For the text-containing cell, return its midpoint in [x, y] coordinate format. 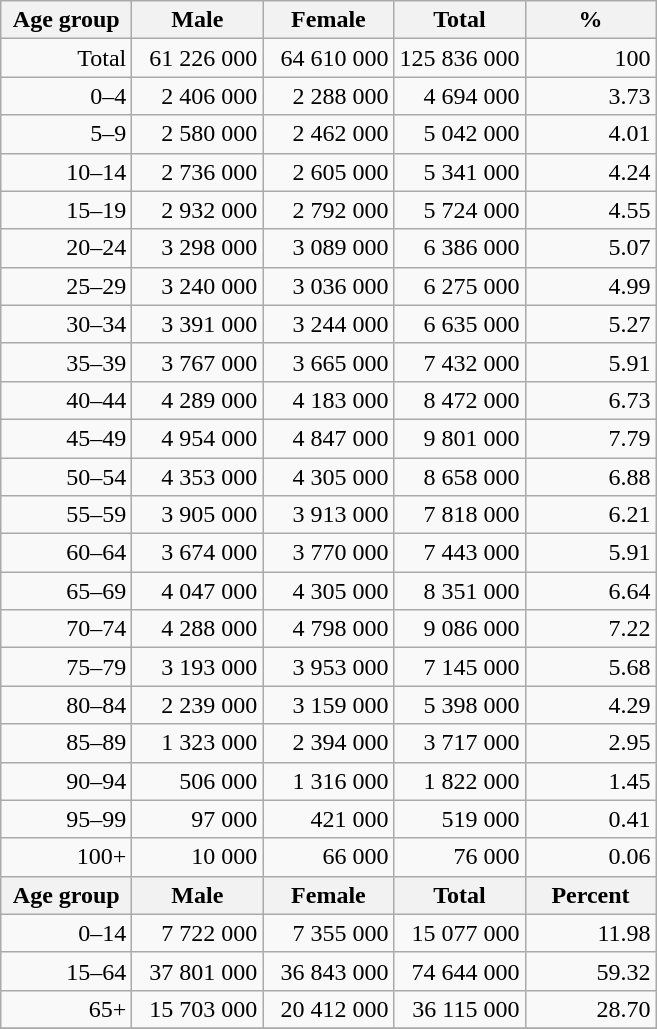
2 406 000 [198, 96]
3 159 000 [328, 705]
36 115 000 [460, 1009]
2 462 000 [328, 134]
2 394 000 [328, 743]
4.55 [590, 210]
4 047 000 [198, 591]
4 798 000 [328, 629]
3 089 000 [328, 248]
3 767 000 [198, 362]
4 288 000 [198, 629]
15–64 [66, 971]
519 000 [460, 819]
65+ [66, 1009]
0.41 [590, 819]
4 289 000 [198, 400]
66 000 [328, 857]
8 351 000 [460, 591]
0–4 [66, 96]
4 694 000 [460, 96]
55–59 [66, 515]
37 801 000 [198, 971]
3 240 000 [198, 286]
2 736 000 [198, 172]
125 836 000 [460, 58]
3.73 [590, 96]
1 323 000 [198, 743]
70–74 [66, 629]
7 145 000 [460, 667]
4.29 [590, 705]
% [590, 20]
5.27 [590, 324]
80–84 [66, 705]
4 954 000 [198, 438]
8 472 000 [460, 400]
2.95 [590, 743]
3 298 000 [198, 248]
7.79 [590, 438]
0–14 [66, 933]
15–19 [66, 210]
95–99 [66, 819]
3 905 000 [198, 515]
40–44 [66, 400]
76 000 [460, 857]
3 770 000 [328, 553]
10–14 [66, 172]
7 432 000 [460, 362]
100+ [66, 857]
15 703 000 [198, 1009]
25–29 [66, 286]
20 412 000 [328, 1009]
61 226 000 [198, 58]
10 000 [198, 857]
2 239 000 [198, 705]
1 316 000 [328, 781]
75–79 [66, 667]
2 792 000 [328, 210]
6.21 [590, 515]
3 913 000 [328, 515]
7 355 000 [328, 933]
85–89 [66, 743]
4 353 000 [198, 477]
4.24 [590, 172]
5 398 000 [460, 705]
3 193 000 [198, 667]
9 086 000 [460, 629]
0.06 [590, 857]
3 674 000 [198, 553]
5.68 [590, 667]
6 386 000 [460, 248]
5.07 [590, 248]
5 042 000 [460, 134]
Percent [590, 895]
7 443 000 [460, 553]
45–49 [66, 438]
2 932 000 [198, 210]
100 [590, 58]
4.01 [590, 134]
2 605 000 [328, 172]
3 953 000 [328, 667]
2 580 000 [198, 134]
36 843 000 [328, 971]
11.98 [590, 933]
9 801 000 [460, 438]
421 000 [328, 819]
3 717 000 [460, 743]
4 847 000 [328, 438]
6.73 [590, 400]
7.22 [590, 629]
3 391 000 [198, 324]
506 000 [198, 781]
60–64 [66, 553]
5–9 [66, 134]
65–69 [66, 591]
50–54 [66, 477]
15 077 000 [460, 933]
59.32 [590, 971]
28.70 [590, 1009]
3 665 000 [328, 362]
4.99 [590, 286]
6.64 [590, 591]
1 822 000 [460, 781]
7 722 000 [198, 933]
2 288 000 [328, 96]
97 000 [198, 819]
8 658 000 [460, 477]
20–24 [66, 248]
1.45 [590, 781]
4 183 000 [328, 400]
30–34 [66, 324]
6 635 000 [460, 324]
35–39 [66, 362]
74 644 000 [460, 971]
3 244 000 [328, 324]
90–94 [66, 781]
5 724 000 [460, 210]
6.88 [590, 477]
64 610 000 [328, 58]
6 275 000 [460, 286]
3 036 000 [328, 286]
7 818 000 [460, 515]
5 341 000 [460, 172]
